Capture the cell that displays the provided text and extract its (x, y) central coordinate. 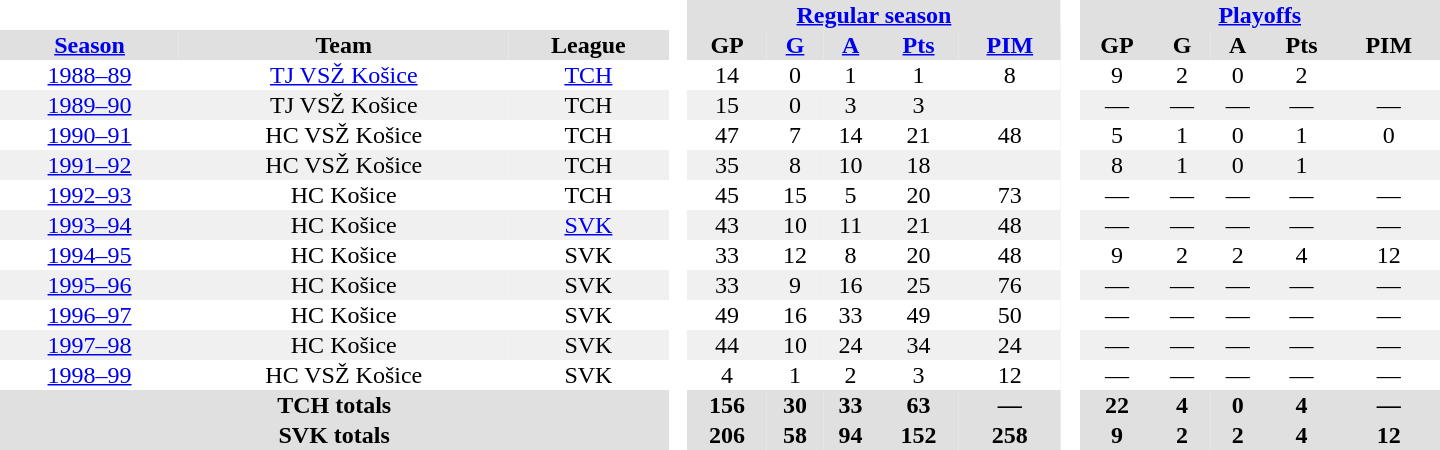
44 (727, 345)
30 (795, 405)
63 (918, 405)
League (588, 45)
1996–97 (90, 315)
94 (851, 435)
1998–99 (90, 375)
18 (918, 165)
45 (727, 195)
152 (918, 435)
1995–96 (90, 285)
1991–92 (90, 165)
1994–95 (90, 255)
22 (1116, 405)
76 (1010, 285)
206 (727, 435)
58 (795, 435)
1988–89 (90, 75)
SVK totals (334, 435)
1992–93 (90, 195)
Season (90, 45)
1997–98 (90, 345)
1989–90 (90, 105)
11 (851, 225)
TCH totals (334, 405)
34 (918, 345)
25 (918, 285)
43 (727, 225)
50 (1010, 315)
156 (727, 405)
1990–91 (90, 135)
7 (795, 135)
258 (1010, 435)
Regular season (874, 15)
Team (344, 45)
35 (727, 165)
1993–94 (90, 225)
Playoffs (1260, 15)
73 (1010, 195)
47 (727, 135)
